Extract the [X, Y] coordinate from the center of the cell holding the provided text.  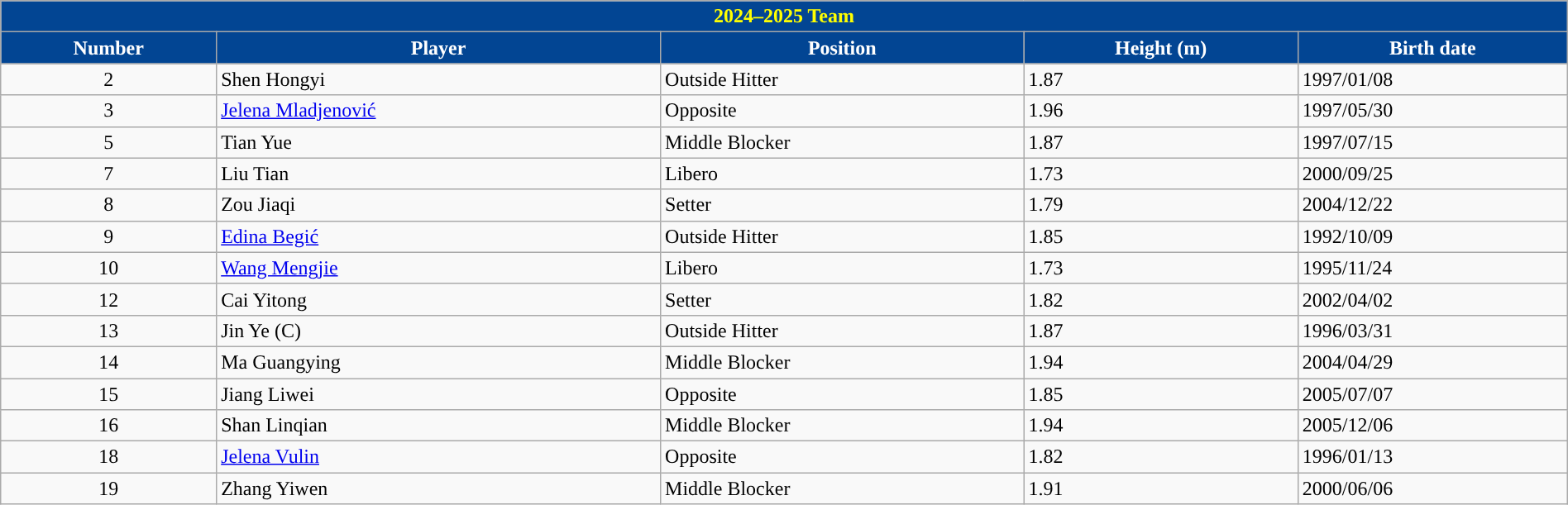
Shen Hongyi [438, 79]
Position [843, 48]
Zou Jiaqi [438, 205]
Jin Ye (C) [438, 331]
Jiang Liwei [438, 394]
1.79 [1161, 205]
16 [109, 426]
13 [109, 331]
12 [109, 299]
2000/06/06 [1432, 488]
2 [109, 79]
Number [109, 48]
1.96 [1161, 111]
5 [109, 142]
Shan Linqian [438, 426]
1.91 [1161, 488]
7 [109, 174]
1997/05/30 [1432, 111]
9 [109, 236]
Wang Mengjie [438, 268]
Birth date [1432, 48]
1997/01/08 [1432, 79]
Zhang Yiwen [438, 488]
10 [109, 268]
1997/07/15 [1432, 142]
Player [438, 48]
15 [109, 394]
2005/07/07 [1432, 394]
Cai Yitong [438, 299]
1992/10/09 [1432, 236]
3 [109, 111]
2004/04/29 [1432, 362]
Jelena Mladjenović [438, 111]
Liu Tian [438, 174]
1996/03/31 [1432, 331]
1995/11/24 [1432, 268]
2004/12/22 [1432, 205]
Edina Begić [438, 236]
Tian Yue [438, 142]
Ma Guangying [438, 362]
2000/09/25 [1432, 174]
18 [109, 457]
19 [109, 488]
2005/12/06 [1432, 426]
1996/01/13 [1432, 457]
14 [109, 362]
Jelena Vulin [438, 457]
8 [109, 205]
Height (m) [1161, 48]
2024–2025 Team [784, 17]
2002/04/02 [1432, 299]
